Locate the cell with the specified text and output its (x, y) center coordinate. 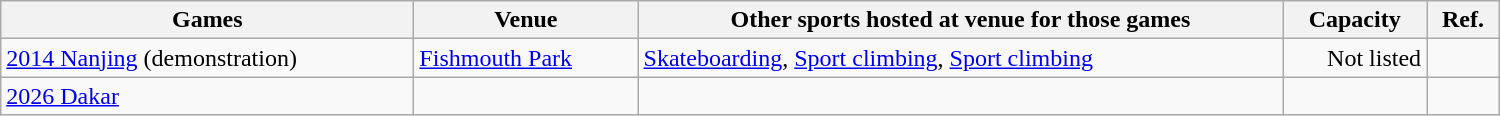
Ref. (1464, 20)
Other sports hosted at venue for those games (960, 20)
Capacity (1355, 20)
2014 Nanjing (demonstration) (208, 58)
Skateboarding, Sport climbing, Sport climbing (960, 58)
Venue (526, 20)
Games (208, 20)
2026 Dakar (208, 96)
Fishmouth Park (526, 58)
Not listed (1355, 58)
